Return the (x, y) coordinate for the center point of the cell that contains the specified text.  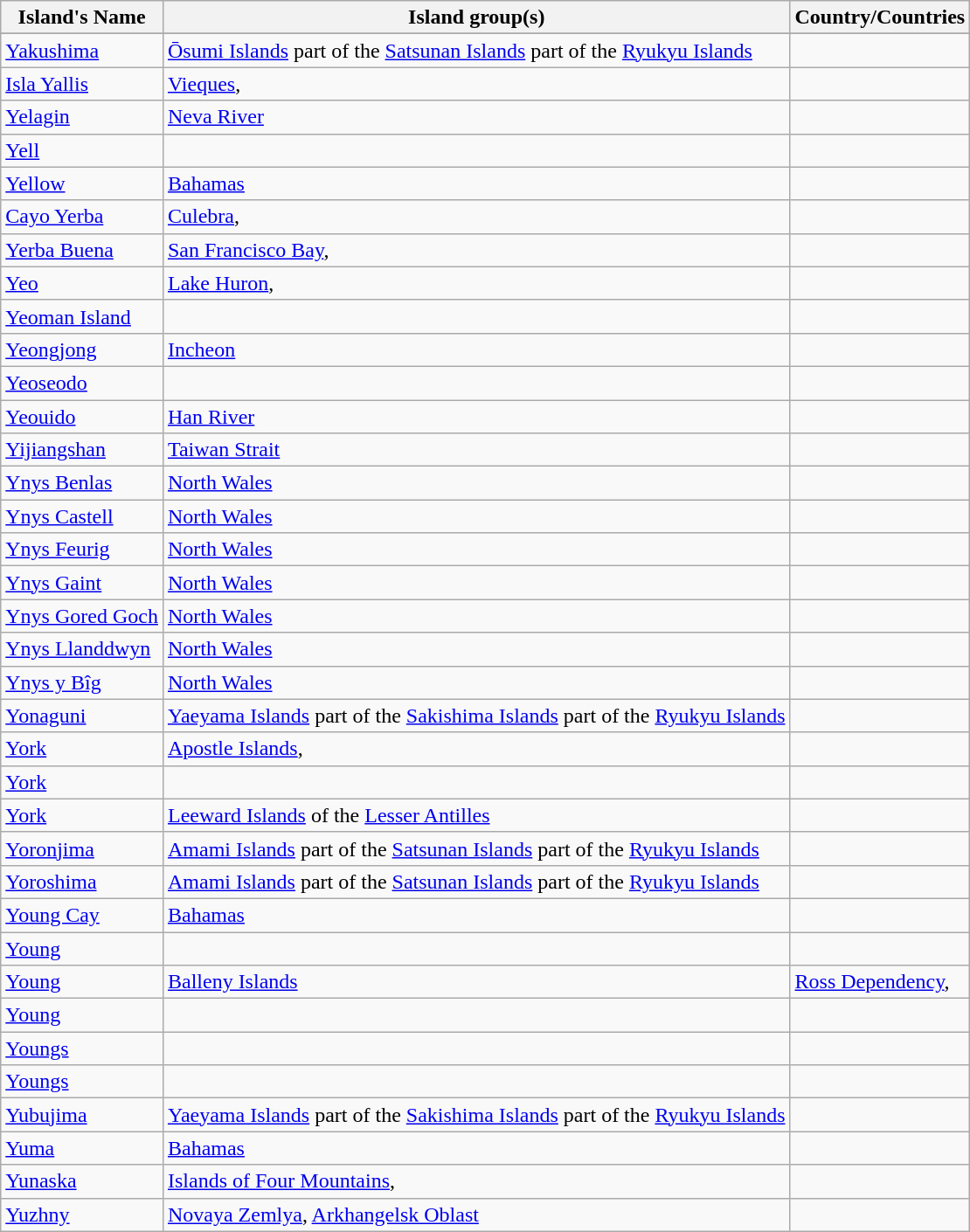
Ynys Llanddwyn (82, 649)
Ross Dependency, (880, 982)
San Francisco Bay, (476, 250)
Yell (82, 150)
Ynys Gored Goch (82, 616)
Ynys Gaint (82, 583)
Yuzhny (82, 1215)
Yeongjong (82, 350)
Yakushima (82, 51)
Island's Name (82, 17)
Ynys y Bîg (82, 682)
Incheon (476, 350)
Young Cay (82, 915)
Island group(s) (476, 17)
Yubujima (82, 1115)
Taiwan Strait (476, 450)
Yerba Buena (82, 250)
Yijiangshan (82, 450)
Novaya Zemlya, Arkhangelsk Oblast (476, 1215)
Yelagin (82, 117)
Ōsumi Islands part of the Satsunan Islands part of the Ryukyu Islands (476, 51)
Cayo Yerba (82, 217)
Ynys Castell (82, 516)
Yoroshima (82, 882)
Lake Huron, (476, 283)
Yeouido (82, 417)
Yunaska (82, 1181)
Country/Countries (880, 17)
Yeo (82, 283)
Yeoseodo (82, 383)
Islands of Four Mountains, (476, 1181)
Vieques, (476, 84)
Neva River (476, 117)
Ynys Feurig (82, 550)
Yonaguni (82, 716)
Balleny Islands (476, 982)
Apostle Islands, (476, 749)
Yuma (82, 1148)
Isla Yallis (82, 84)
Leeward Islands of the Lesser Antilles (476, 815)
Ynys Benlas (82, 483)
Culebra, (476, 217)
Han River (476, 417)
Yellow (82, 183)
Yoronjima (82, 848)
Yeoman Island (82, 316)
